From the cell containing the given text, extract its center point as (x, y) coordinate. 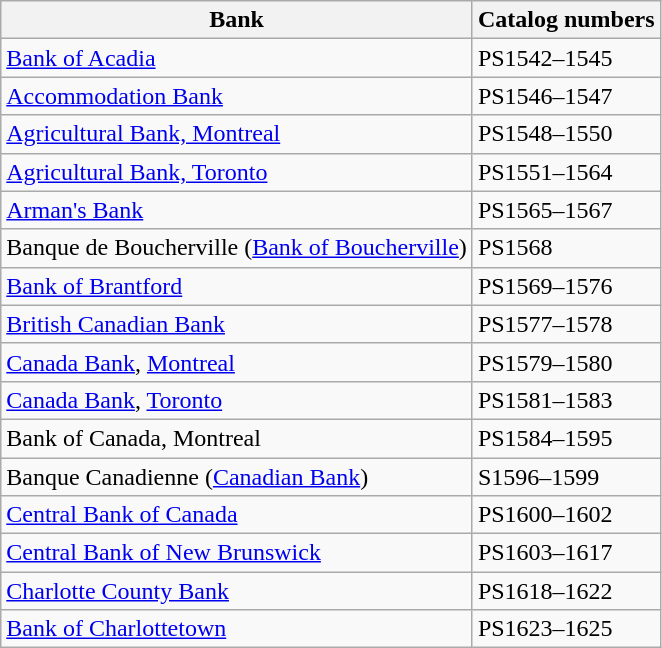
PS1618–1622 (566, 591)
Charlotte County Bank (237, 591)
Agricultural Bank, Toronto (237, 172)
Bank of Brantford (237, 286)
Canada Bank, Montreal (237, 362)
S1596–1599 (566, 477)
Canada Bank, Toronto (237, 400)
PS1542–1545 (566, 58)
Central Bank of Canada (237, 515)
PS1600–1602 (566, 515)
Bank (237, 20)
Agricultural Bank, Montreal (237, 134)
Bank of Acadia (237, 58)
British Canadian Bank (237, 324)
Bank of Canada, Montreal (237, 438)
PS1568 (566, 248)
PS1623–1625 (566, 629)
PS1579–1580 (566, 362)
PS1603–1617 (566, 553)
Central Bank of New Brunswick (237, 553)
PS1581–1583 (566, 400)
PS1584–1595 (566, 438)
PS1577–1578 (566, 324)
PS1551–1564 (566, 172)
PS1546–1547 (566, 96)
Banque de Boucherville (Bank of Boucherville) (237, 248)
Banque Canadienne (Canadian Bank) (237, 477)
PS1548–1550 (566, 134)
Catalog numbers (566, 20)
PS1569–1576 (566, 286)
PS1565–1567 (566, 210)
Arman's Bank (237, 210)
Accommodation Bank (237, 96)
Bank of Charlottetown (237, 629)
